Locate the cell with the specified text and output its [X, Y] center coordinate. 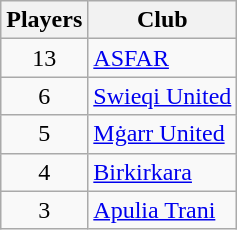
13 [44, 58]
5 [44, 134]
4 [44, 172]
ASFAR [162, 58]
Birkirkara [162, 172]
Club [162, 20]
6 [44, 96]
Players [44, 20]
Apulia Trani [162, 210]
3 [44, 210]
Mġarr United [162, 134]
Swieqi United [162, 96]
